Detect which cell encompasses the target text, then output its (X, Y) center coordinate. 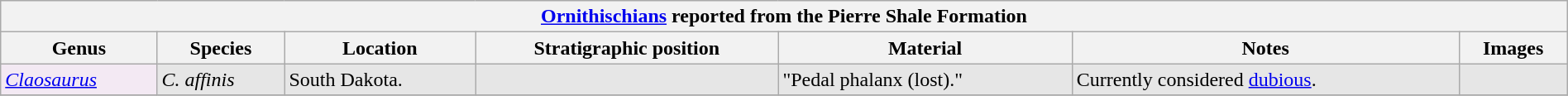
Species (221, 48)
Location (380, 48)
"Pedal phalanx (lost)." (925, 79)
Ornithischians reported from the Pierre Shale Formation (784, 17)
Currently considered dubious. (1265, 79)
Images (1513, 48)
Material (925, 48)
Genus (79, 48)
South Dakota. (380, 79)
C. affinis (221, 79)
Stratigraphic position (627, 48)
Claosaurus (79, 79)
Notes (1265, 48)
